Search for the cell housing the specified text and yield its (X, Y) center coordinate. 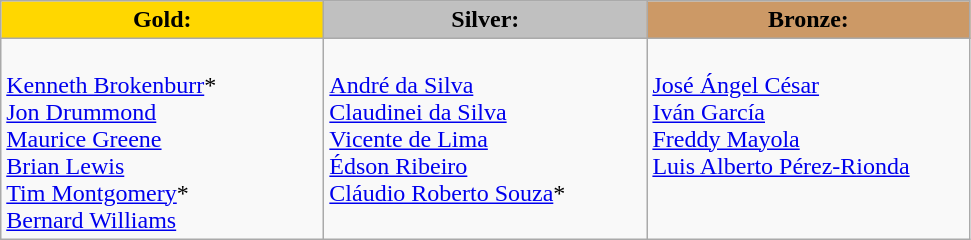
Silver: (486, 20)
Kenneth Brokenburr*Jon DrummondMaurice GreeneBrian LewisTim Montgomery*Bernard Williams (162, 139)
José Ángel CésarIván GarcíaFreddy MayolaLuis Alberto Pérez-Rionda (808, 139)
Gold: (162, 20)
André da SilvaClaudinei da SilvaVicente de LimaÉdson RibeiroCláudio Roberto Souza* (486, 139)
Bronze: (808, 20)
